Identify which cell holds the provided text, then report its (x, y) central coordinate. 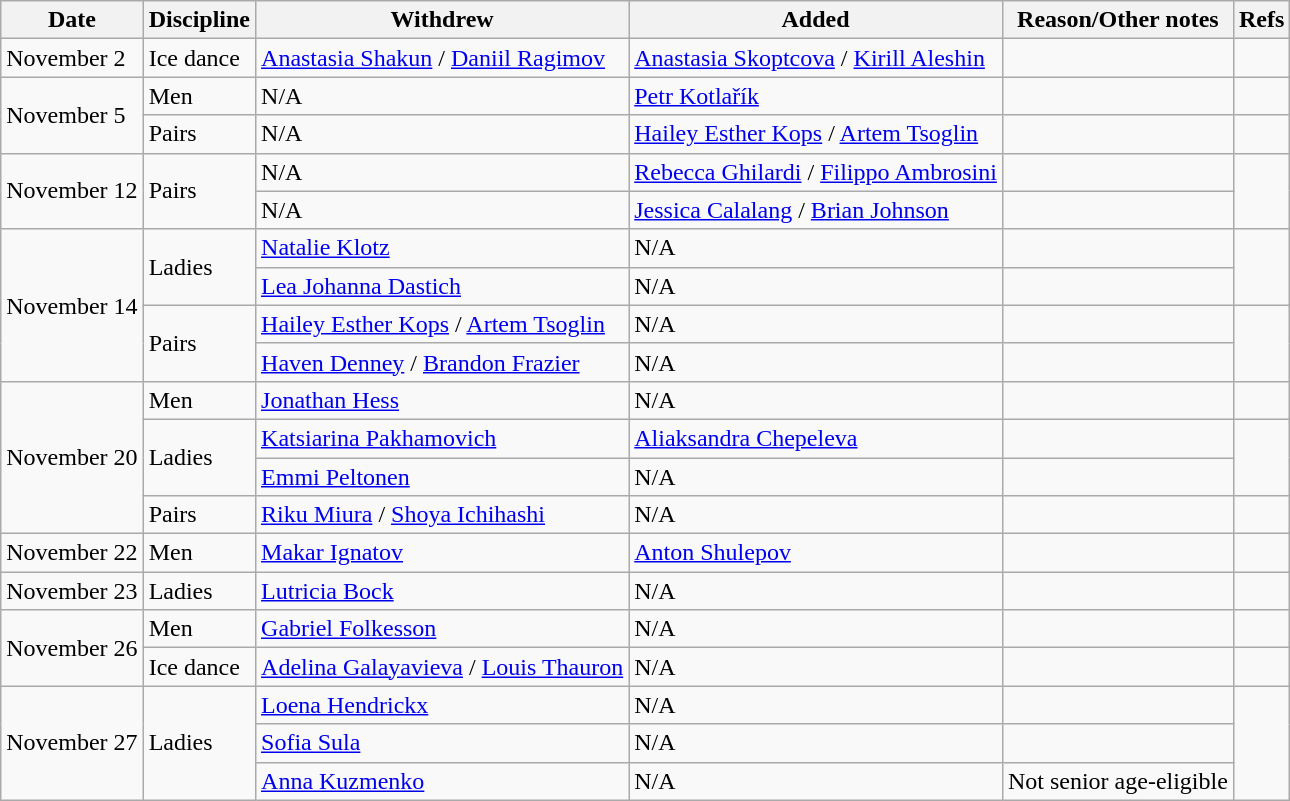
Aliaksandra Chepeleva (816, 438)
Withdrew (442, 20)
Emmi Peltonen (442, 477)
Adelina Galayavieva / Louis Thauron (442, 667)
November 2 (72, 58)
Lea Johanna Dastich (442, 286)
Rebecca Ghilardi / Filippo Ambrosini (816, 172)
Loena Hendrickx (442, 705)
November 20 (72, 457)
Katsiarina Pakhamovich (442, 438)
Gabriel Folkesson (442, 629)
Haven Denney / Brandon Frazier (442, 362)
November 5 (72, 115)
Anna Kuzmenko (442, 781)
November 14 (72, 305)
Jessica Calalang / Brian Johnson (816, 210)
Reason/Other notes (1118, 20)
Anastasia Shakun / Daniil Ragimov (442, 58)
Petr Kotlařík (816, 96)
Natalie Klotz (442, 248)
November 27 (72, 743)
Lutricia Bock (442, 591)
November 23 (72, 591)
Jonathan Hess (442, 400)
Added (816, 20)
Anastasia Skoptcova / Kirill Aleshin (816, 58)
November 22 (72, 553)
Makar Ignatov (442, 553)
Not senior age-eligible (1118, 781)
Discipline (199, 20)
Riku Miura / Shoya Ichihashi (442, 515)
Sofia Sula (442, 743)
Anton Shulepov (816, 553)
November 26 (72, 648)
Date (72, 20)
Refs (1261, 20)
November 12 (72, 191)
